Provide the [x, y] coordinate of the cell's center where the given text is located.  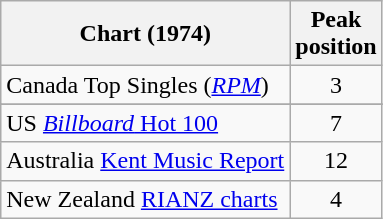
7 [336, 123]
Chart (1974) [146, 34]
Australia Kent Music Report [146, 161]
3 [336, 85]
4 [336, 199]
12 [336, 161]
US Billboard Hot 100 [146, 123]
Canada Top Singles (RPM) [146, 85]
Peakposition [336, 34]
New Zealand RIANZ charts [146, 199]
